Locate the cell with the specified text and output its [x, y] center coordinate. 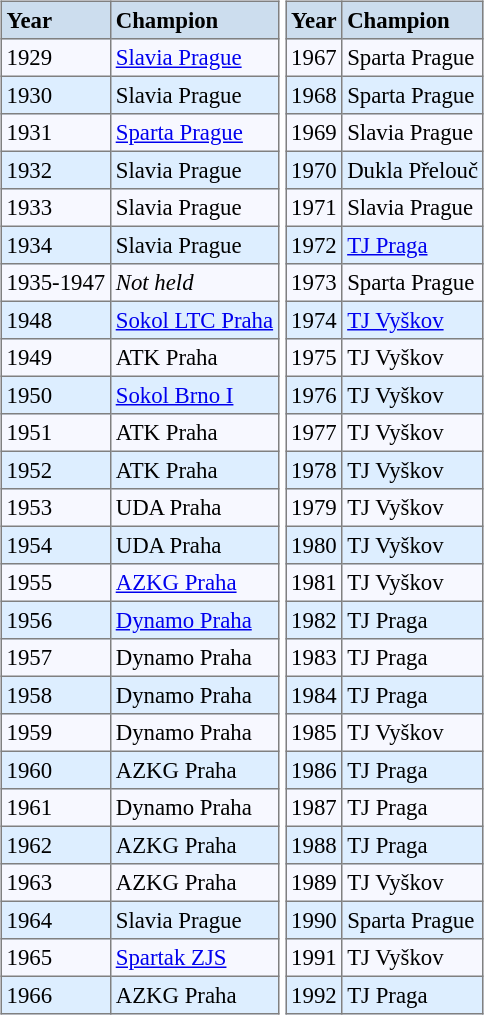
1953 [56, 508]
1931 [56, 133]
1963 [56, 883]
1977 [314, 433]
1955 [56, 583]
1959 [56, 733]
1975 [314, 358]
1968 [314, 95]
1987 [314, 808]
1990 [314, 920]
1935-1947 [56, 283]
1970 [314, 170]
1969 [314, 133]
1971 [314, 208]
1952 [56, 470]
1972 [314, 245]
1957 [56, 658]
Sokol Brno I [194, 395]
1962 [56, 845]
1950 [56, 395]
1966 [56, 995]
1958 [56, 695]
1930 [56, 95]
1974 [314, 320]
1992 [314, 995]
1981 [314, 583]
1960 [56, 770]
1933 [56, 208]
1967 [314, 58]
1976 [314, 395]
1965 [56, 958]
1978 [314, 470]
1929 [56, 58]
1991 [314, 958]
1951 [56, 433]
1973 [314, 283]
1932 [56, 170]
1948 [56, 320]
1964 [56, 920]
1984 [314, 695]
1961 [56, 808]
1985 [314, 733]
1949 [56, 358]
1986 [314, 770]
1983 [314, 658]
Dukla Přelouč [412, 170]
Not held [194, 283]
1982 [314, 620]
1956 [56, 620]
1980 [314, 545]
1934 [56, 245]
Sokol LTC Praha [194, 320]
1979 [314, 508]
1988 [314, 845]
1954 [56, 545]
1989 [314, 883]
Spartak ZJS [194, 958]
